Output the [x, y] coordinate of the center of the cell containing the given text.  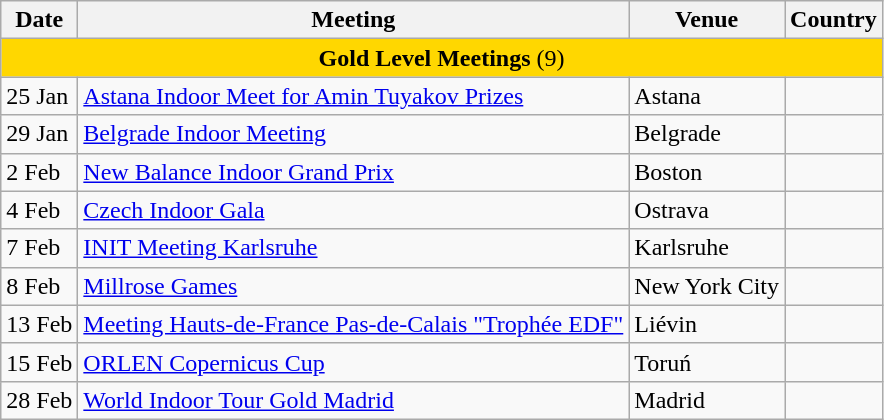
Belgrade [707, 134]
29 Jan [40, 134]
New York City [707, 286]
Gold Level Meetings (9) [442, 58]
Madrid [707, 400]
2 Feb [40, 172]
Czech Indoor Gala [354, 210]
Ostrava [707, 210]
Meeting Hauts-de-France Pas-de-Calais "Trophée EDF" [354, 324]
8 Feb [40, 286]
Date [40, 20]
Astana [707, 96]
Meeting [354, 20]
25 Jan [40, 96]
New Balance Indoor Grand Prix [354, 172]
Astana Indoor Meet for Amin Tuyakov Prizes [354, 96]
Karlsruhe [707, 248]
ORLEN Copernicus Cup [354, 362]
15 Feb [40, 362]
Venue [707, 20]
28 Feb [40, 400]
Boston [707, 172]
4 Feb [40, 210]
Toruń [707, 362]
Country [834, 20]
13 Feb [40, 324]
Liévin [707, 324]
World Indoor Tour Gold Madrid [354, 400]
Belgrade Indoor Meeting [354, 134]
7 Feb [40, 248]
INIT Meeting Karlsruhe [354, 248]
Millrose Games [354, 286]
